Capture the cell that displays the provided text and extract its [X, Y] central coordinate. 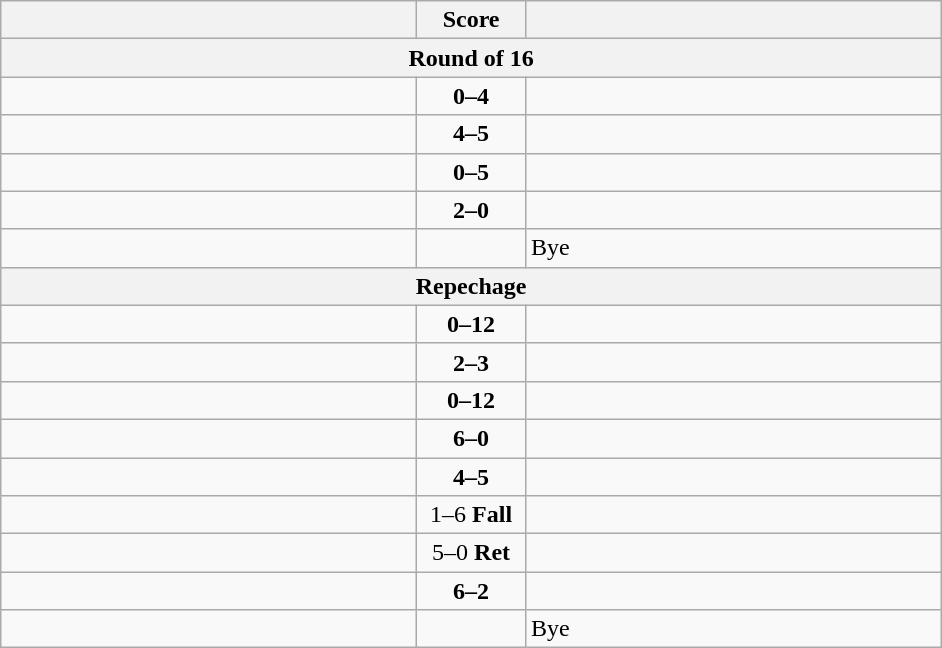
Repechage [472, 286]
0–5 [472, 172]
6–0 [472, 438]
Score [472, 20]
5–0 Ret [472, 553]
2–3 [472, 362]
6–2 [472, 591]
2–0 [472, 210]
0–4 [472, 96]
Round of 16 [472, 58]
1–6 Fall [472, 515]
